Scan for the cell matching the given text and deliver its (X, Y) coordinate at center. 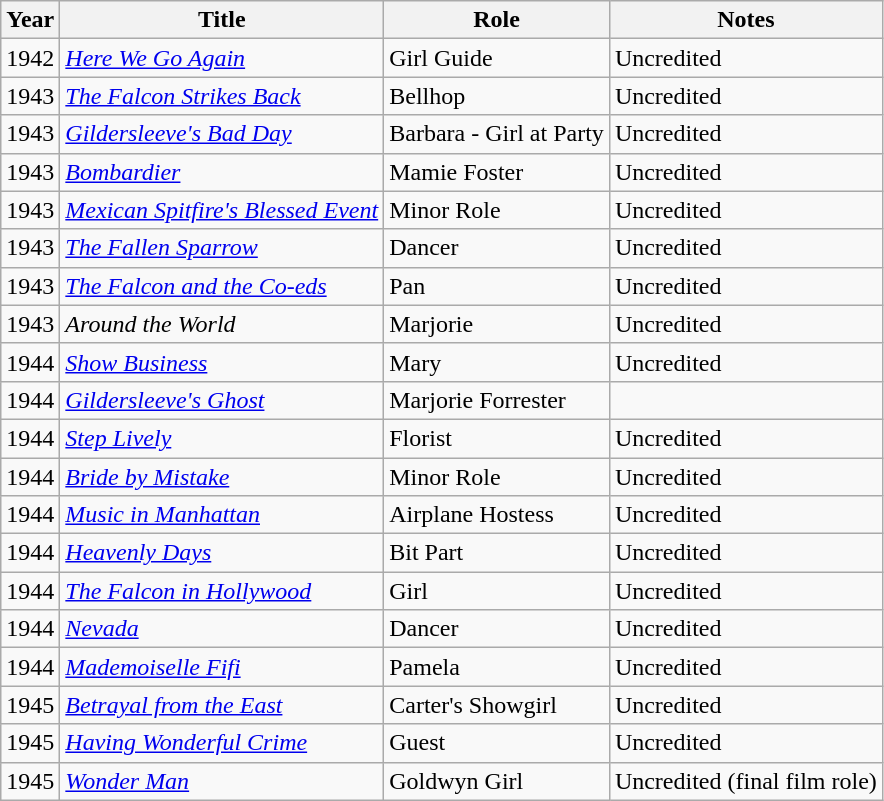
Mademoiselle Fifi (222, 667)
Wonder Man (222, 781)
Having Wonderful Crime (222, 743)
Carter's Showgirl (497, 705)
Heavenly Days (222, 553)
The Falcon Strikes Back (222, 96)
Barbara - Girl at Party (497, 134)
Uncredited (final film role) (746, 781)
Mamie Foster (497, 172)
Girl Guide (497, 58)
Bombardier (222, 172)
Marjorie Forrester (497, 400)
Airplane Hostess (497, 515)
Pan (497, 286)
Music in Manhattan (222, 515)
Year (30, 20)
Mexican Spitfire's Blessed Event (222, 210)
The Fallen Sparrow (222, 248)
Step Lively (222, 438)
The Falcon and the Co-eds (222, 286)
Gildersleeve's Bad Day (222, 134)
Title (222, 20)
Nevada (222, 629)
Pamela (497, 667)
Mary (497, 362)
Here We Go Again (222, 58)
Gildersleeve's Ghost (222, 400)
Guest (497, 743)
Betrayal from the East (222, 705)
1942 (30, 58)
Around the World (222, 324)
Bellhop (497, 96)
Notes (746, 20)
Show Business (222, 362)
Florist (497, 438)
Marjorie (497, 324)
Role (497, 20)
Goldwyn Girl (497, 781)
Bride by Mistake (222, 477)
Girl (497, 591)
Bit Part (497, 553)
The Falcon in Hollywood (222, 591)
